For the text-containing cell, return its midpoint in [X, Y] coordinate format. 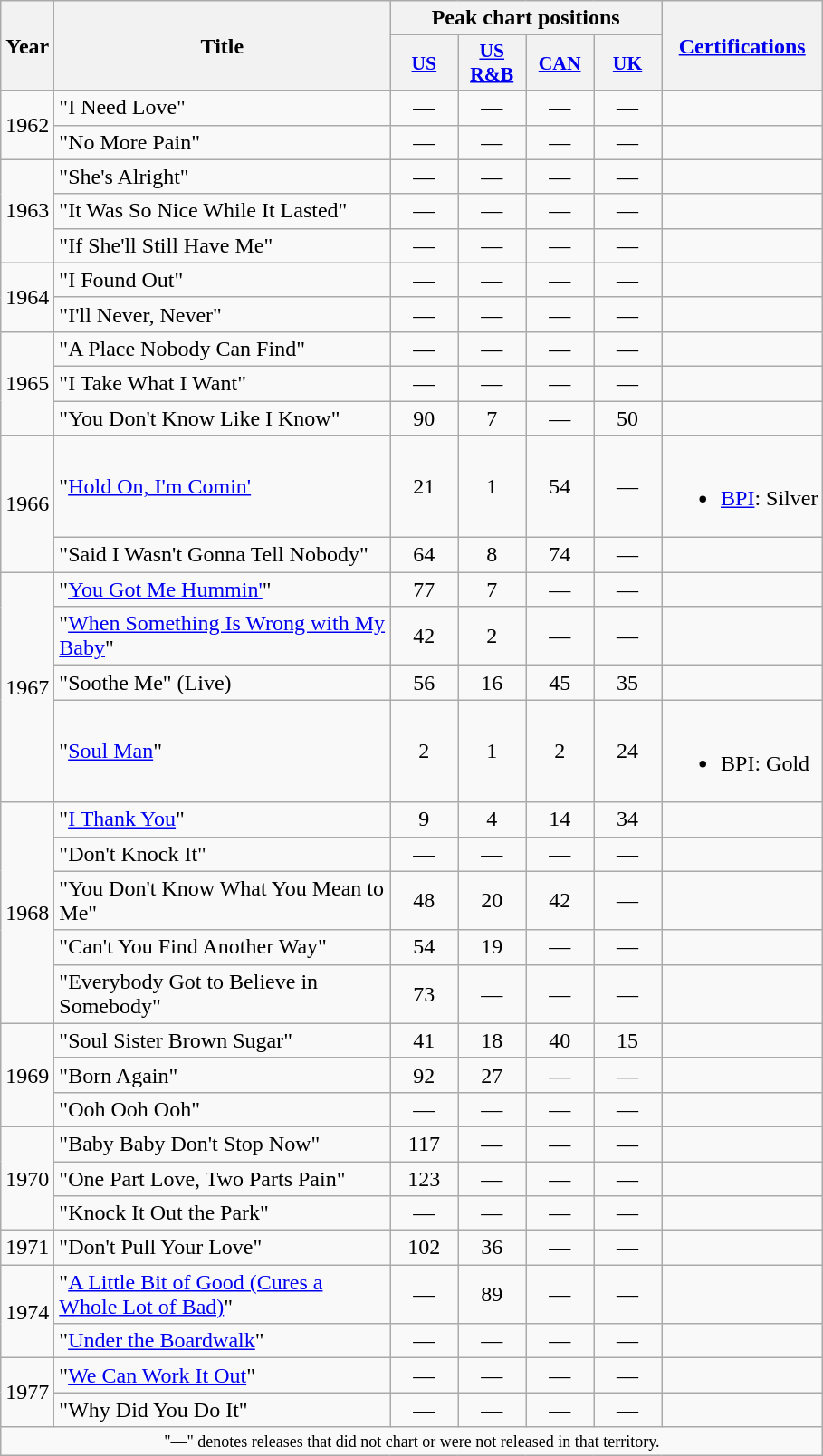
BPI: Gold [742, 752]
Peak chart positions [526, 18]
"Born Again" [223, 1075]
"Hold On, I'm Comin' [223, 487]
"I Thank You" [223, 819]
45 [560, 683]
24 [628, 752]
Certifications [742, 45]
92 [424, 1075]
27 [493, 1075]
"You Got Me Hummin'" [223, 589]
1965 [27, 383]
UK [628, 63]
US [424, 63]
36 [493, 1248]
"I Take What I Want" [223, 383]
"You Don't Know What You Mean to Me" [223, 900]
18 [493, 1040]
"No More Pain" [223, 142]
Year [27, 45]
"I'll Never, Never" [223, 314]
89 [493, 1295]
CAN [560, 63]
"Baby Baby Don't Stop Now" [223, 1144]
"She's Alright" [223, 177]
"A Place Nobody Can Find" [223, 349]
"One Part Love, Two Parts Pain" [223, 1178]
"Soul Sister Brown Sugar" [223, 1040]
"Said I Wasn't Gonna Tell Nobody" [223, 555]
90 [424, 417]
20 [493, 900]
"It Was So Nice While It Lasted" [223, 211]
"Don't Pull Your Love" [223, 1248]
102 [424, 1248]
14 [560, 819]
48 [424, 900]
1963 [27, 211]
73 [424, 994]
1968 [27, 913]
1969 [27, 1075]
50 [628, 417]
"Soul Man" [223, 752]
34 [628, 819]
1967 [27, 687]
"—" denotes releases that did not chart or were not released in that territory. [412, 1442]
21 [424, 487]
123 [424, 1178]
77 [424, 589]
USR&B [493, 63]
19 [493, 947]
9 [424, 819]
"Why Did You Do It" [223, 1410]
1971 [27, 1248]
1970 [27, 1178]
8 [493, 555]
4 [493, 819]
"Soothe Me" (Live) [223, 683]
"Don't Knock It" [223, 854]
"A Little Bit of Good (Cures a Whole Lot of Bad)" [223, 1295]
"I Need Love" [223, 108]
"You Don't Know Like I Know" [223, 417]
"Under the Boardwalk" [223, 1341]
"I Found Out" [223, 280]
"Can't You Find Another Way" [223, 947]
64 [424, 555]
56 [424, 683]
35 [628, 683]
1974 [27, 1311]
"Everybody Got to Believe in Somebody" [223, 994]
"Knock It Out the Park" [223, 1213]
BPI: Silver [742, 487]
"We Can Work It Out" [223, 1375]
74 [560, 555]
1966 [27, 503]
41 [424, 1040]
"When Something Is Wrong with My Baby" [223, 636]
40 [560, 1040]
"Ooh Ooh Ooh" [223, 1109]
1977 [27, 1393]
Title [223, 45]
1964 [27, 297]
117 [424, 1144]
"If She'll Still Have Me" [223, 245]
16 [493, 683]
15 [628, 1040]
1962 [27, 125]
